Output the [x, y] coordinate of the center of the cell containing the given text.  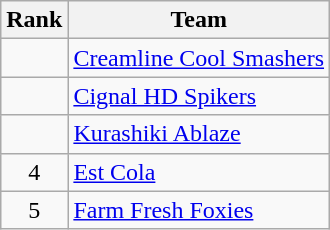
Kurashiki Ablaze [199, 134]
Farm Fresh Foxies [199, 210]
Cignal HD Spikers [199, 96]
4 [34, 172]
Team [199, 20]
Est Cola [199, 172]
Creamline Cool Smashers [199, 58]
5 [34, 210]
Rank [34, 20]
